Return the [X, Y] coordinate for the center point of the cell that contains the specified text.  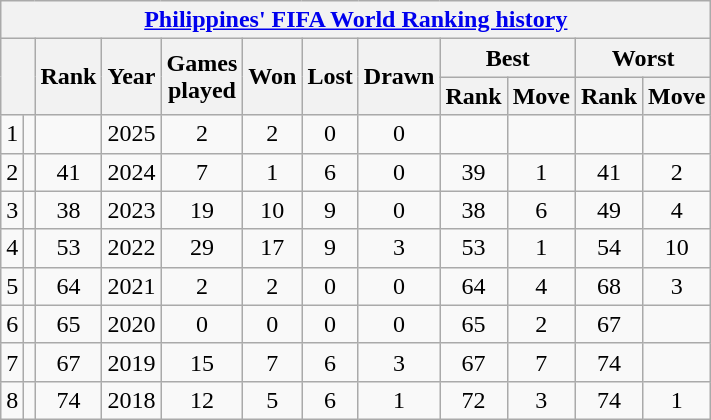
Lost [330, 77]
72 [474, 400]
Gamesplayed [202, 77]
Won [272, 77]
Worst [642, 58]
2024 [132, 172]
54 [608, 248]
17 [272, 248]
2018 [132, 400]
39 [474, 172]
2019 [132, 362]
Best [508, 58]
2020 [132, 324]
Drawn [399, 77]
2025 [132, 134]
2022 [132, 248]
Philippines' FIFA World Ranking history [356, 20]
68 [608, 286]
2023 [132, 210]
29 [202, 248]
15 [202, 362]
Year [132, 77]
8 [12, 400]
49 [608, 210]
12 [202, 400]
19 [202, 210]
2021 [132, 286]
